From the cell containing the given text, extract its center point as (X, Y) coordinate. 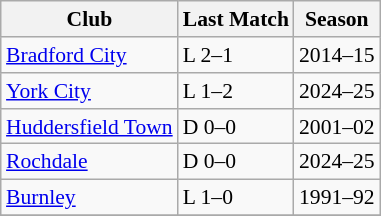
2014–15 (337, 55)
L 2–1 (236, 55)
Burnley (90, 197)
Rochdale (90, 162)
Last Match (236, 19)
York City (90, 91)
L 1–2 (236, 91)
L 1–0 (236, 197)
Huddersfield Town (90, 126)
2001–02 (337, 126)
Club (90, 19)
Bradford City (90, 55)
Season (337, 19)
1991–92 (337, 197)
